Locate the cell with the specified text and output its [x, y] center coordinate. 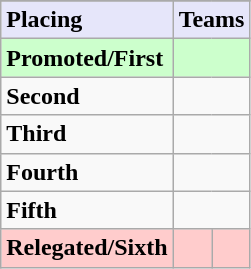
Placing [87, 20]
Teams [212, 20]
Third [87, 134]
Fourth [87, 172]
Relegated/Sixth [87, 248]
Fifth [87, 210]
Promoted/First [87, 58]
Second [87, 96]
